Search for the cell housing the specified text and yield its [X, Y] center coordinate. 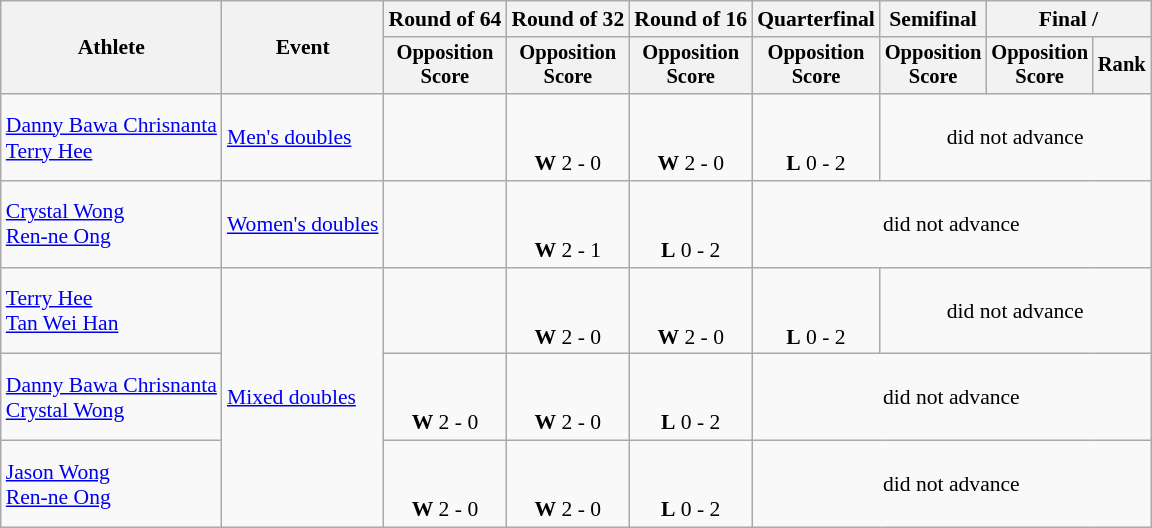
Semifinal [934, 19]
Rank [1122, 66]
Men's doubles [303, 138]
Jason WongRen-ne Ong [112, 484]
Danny Bawa ChrisnantaTerry Hee [112, 138]
Terry HeeTan Wei Han [112, 312]
Round of 32 [568, 19]
Athlete [112, 48]
Event [303, 48]
Round of 16 [690, 19]
Round of 64 [444, 19]
Quarterfinal [816, 19]
Danny Bawa ChrisnantaCrystal Wong [112, 398]
Crystal WongRen-ne Ong [112, 224]
Mixed doubles [303, 398]
Women's doubles [303, 224]
W 2 - 1 [568, 224]
Final / [1068, 19]
